Provide the (X, Y) coordinate of the cell's center where the given text is located.  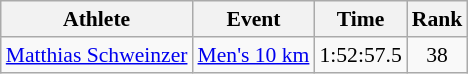
Athlete (97, 19)
Men's 10 km (254, 55)
Matthias Schweinzer (97, 55)
Time (360, 19)
1:52:57.5 (360, 55)
Rank (438, 19)
Event (254, 19)
38 (438, 55)
